Locate the cell with the specified text and output its [x, y] center coordinate. 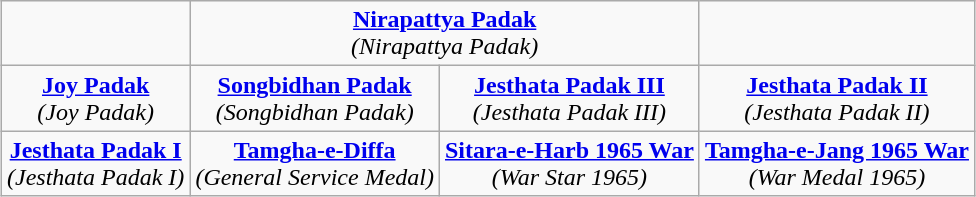
Jesthata Padak II(Jesthata Padak II) [836, 98]
Jesthata Padak I(Jesthata Padak I) [96, 164]
Songbidhan Padak(Songbidhan Padak) [315, 98]
Nirapattya Padak(Nirapattya Padak) [445, 34]
Tamgha-e-Jang 1965 War(War Medal 1965) [836, 164]
Jesthata Padak III(Jesthata Padak III) [569, 98]
Tamgha-e-Diffa(General Service Medal) [315, 164]
Sitara-e-Harb 1965 War(War Star 1965) [569, 164]
Joy Padak(Joy Padak) [96, 98]
